Extract the (X, Y) coordinate from the center of the cell holding the provided text.  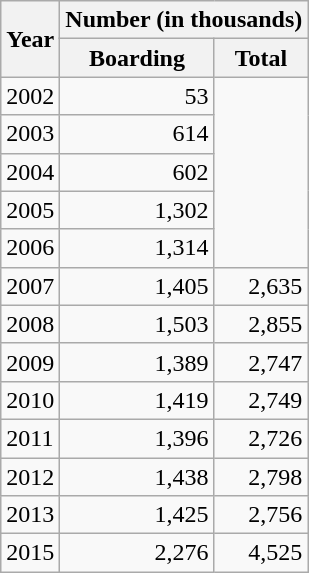
2007 (30, 286)
2012 (30, 477)
2,747 (261, 362)
2006 (30, 248)
2,726 (261, 438)
2,855 (261, 324)
Total (261, 58)
2011 (30, 438)
2,798 (261, 477)
2002 (30, 96)
2015 (30, 553)
2003 (30, 134)
1,425 (137, 515)
Number (in thousands) (184, 20)
1,314 (137, 248)
53 (137, 96)
1,389 (137, 362)
2,749 (261, 400)
2005 (30, 210)
2013 (30, 515)
1,419 (137, 400)
1,438 (137, 477)
2009 (30, 362)
1,302 (137, 210)
Boarding (137, 58)
1,503 (137, 324)
2004 (30, 172)
2010 (30, 400)
2008 (30, 324)
2,756 (261, 515)
602 (137, 172)
2,635 (261, 286)
4,525 (261, 553)
Year (30, 39)
2,276 (137, 553)
614 (137, 134)
1,396 (137, 438)
1,405 (137, 286)
